Determine the [x, y] coordinate at the center of the cell enclosing the given text.  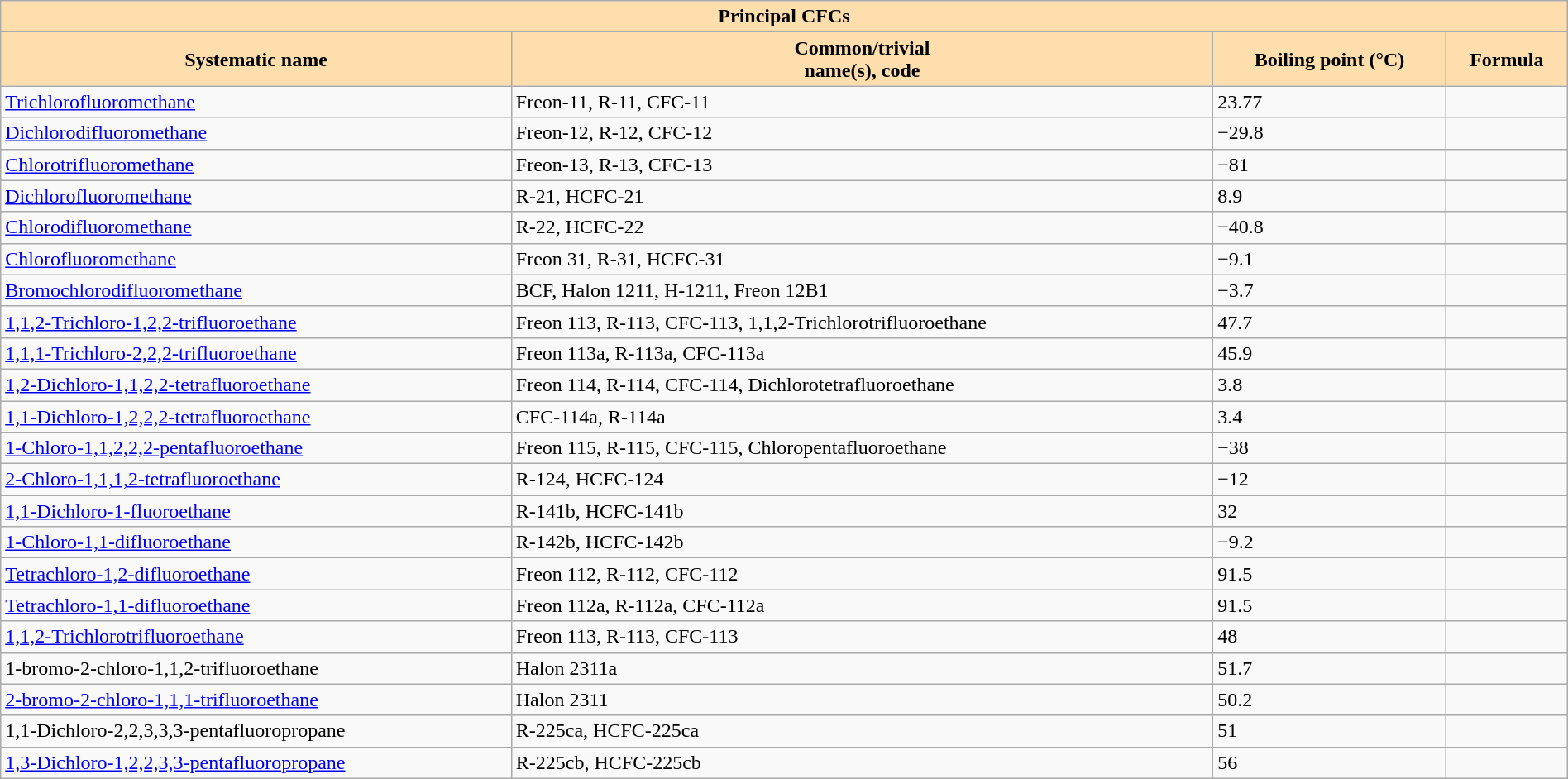
R-142b, HCFC-142b [862, 542]
23.77 [1330, 102]
R-225cb, HCFC-225cb [862, 762]
−12 [1330, 480]
Freon 113a, R-113a, CFC-113a [862, 353]
Dichlorofluoromethane [256, 196]
1-bromo-2-chloro-1,1,2-trifluoroethane [256, 668]
Formula [1507, 60]
Bromochlorodifluoromethane [256, 290]
Freon 113, R-113, CFC-113 [862, 637]
1,3-Dichloro-1,2,2,3,3-pentafluoropropane [256, 762]
Chlorodifluoromethane [256, 227]
Tetrachloro-1,2-difluoroethane [256, 574]
Freon 112a, R-112a, CFC-112a [862, 605]
−3.7 [1330, 290]
R-21, HCFC-21 [862, 196]
−9.1 [1330, 259]
Common/trivial name(s), code [862, 60]
Chlorofluoromethane [256, 259]
Freon 113, R-113, CFC-113, 1,1,2-Trichlorotrifluoroethane [862, 322]
Boiling point (°C) [1330, 60]
Freon-13, R-13, CFC-13 [862, 165]
50.2 [1330, 700]
R-22, HCFC-22 [862, 227]
Tetrachloro-1,1-difluoroethane [256, 605]
47.7 [1330, 322]
R-124, HCFC-124 [862, 480]
1-Chloro-1,1-difluoroethane [256, 542]
1,1,2-Trichloro-1,2,2-trifluoroethane [256, 322]
Trichlorofluoromethane [256, 102]
2-bromo-2-chloro-1,1,1-trifluoroethane [256, 700]
−81 [1330, 165]
−38 [1330, 448]
51.7 [1330, 668]
2-Chloro-1,1,1,2-tetrafluoroethane [256, 480]
3.8 [1330, 385]
1,1-Dichloro-1,2,2,2-tetrafluoroethane [256, 416]
48 [1330, 637]
1,1,2-Trichlorotrifluoroethane [256, 637]
Dichlorodifluoromethane [256, 133]
R-225ca, HCFC-225ca [862, 731]
Freon-12, R-12, CFC-12 [862, 133]
56 [1330, 762]
Freon 31, R-31, HCFC-31 [862, 259]
3.4 [1330, 416]
1,1-Dichloro-2,2,3,3,3-pentafluoropropane [256, 731]
51 [1330, 731]
−40.8 [1330, 227]
1,2-Dichloro-1,1,2,2-tetrafluoroethane [256, 385]
Freon 114, R-114, CFC-114, Dichlorotetrafluoroethane [862, 385]
Principal CFCs [784, 17]
R-141b, HCFC-141b [862, 511]
Chlorotrifluoromethane [256, 165]
BCF, Halon 1211, H-1211, Freon 12B1 [862, 290]
Halon 2311 [862, 700]
32 [1330, 511]
−29.8 [1330, 133]
CFC-114a, R-114a [862, 416]
Systematic name [256, 60]
1-Chloro-1,1,2,2,2-pentafluoroethane [256, 448]
Freon-11, R-11, CFC-11 [862, 102]
1,1,1-Trichloro-2,2,2-trifluoroethane [256, 353]
−9.2 [1330, 542]
1,1-Dichloro-1-fluoroethane [256, 511]
45.9 [1330, 353]
8.9 [1330, 196]
Halon 2311a [862, 668]
Freon 112, R-112, CFC-112 [862, 574]
Freon 115, R-115, CFC-115, Chloropentafluoroethane [862, 448]
